Extract the (X, Y) coordinate from the center of the cell holding the provided text.  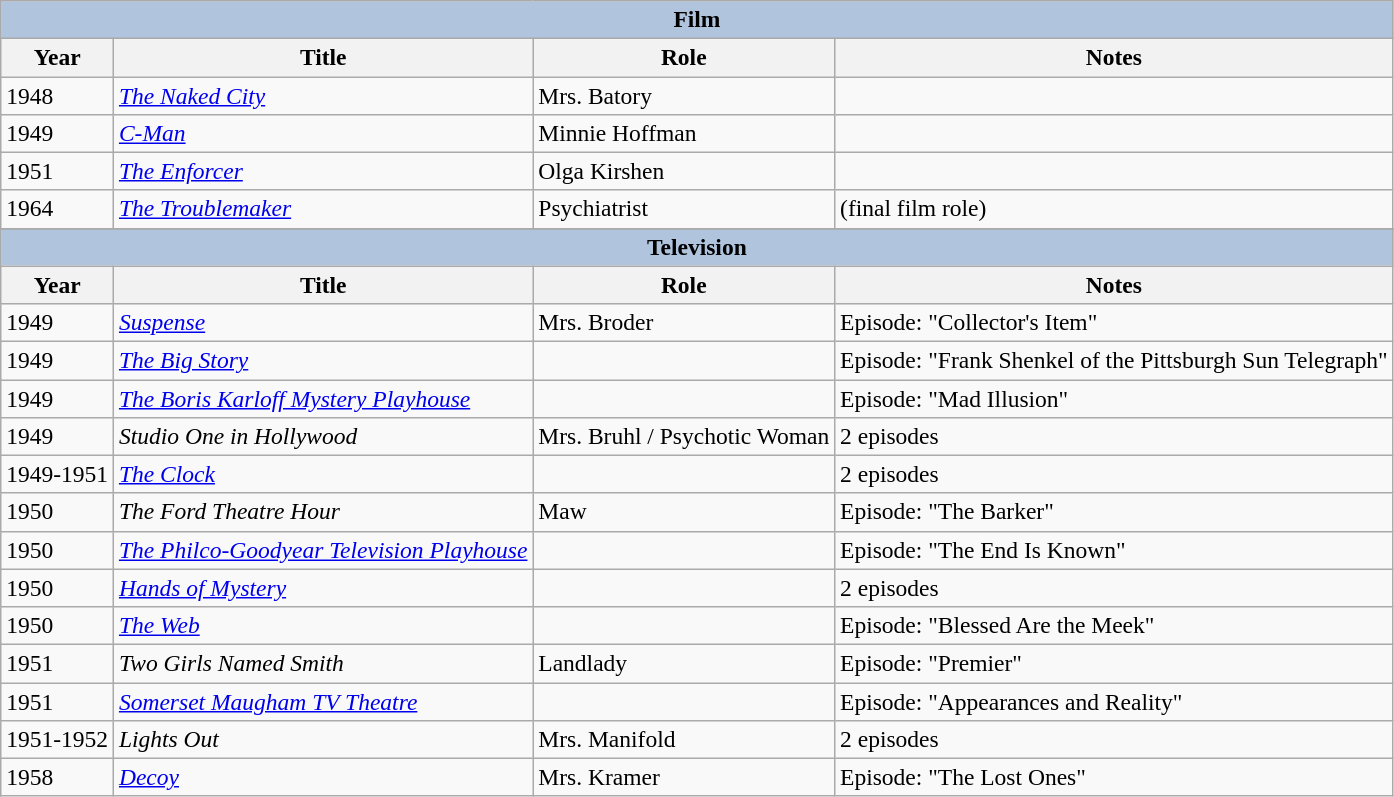
Somerset Maugham TV Theatre (324, 701)
The Big Story (324, 360)
1948 (58, 95)
1951-1952 (58, 739)
Television (697, 247)
1949-1951 (58, 474)
The Naked City (324, 95)
Mrs. Batory (684, 95)
The Ford Theatre Hour (324, 512)
1958 (58, 777)
The Philco-Goodyear Television Playhouse (324, 550)
The Troublemaker (324, 209)
Maw (684, 512)
Episode: "Frank Shenkel of the Pittsburgh Sun Telegraph" (1114, 360)
Episode: "Premier" (1114, 663)
The Clock (324, 474)
The Web (324, 625)
(final film role) (1114, 209)
Mrs. Kramer (684, 777)
Olga Kirshen (684, 171)
Mrs. Broder (684, 322)
Psychiatrist (684, 209)
Episode: "The Barker" (1114, 512)
Episode: "Appearances and Reality" (1114, 701)
Episode: "The End Is Known" (1114, 550)
Lights Out (324, 739)
Episode: "Mad Illusion" (1114, 398)
1964 (58, 209)
Minnie Hoffman (684, 133)
The Boris Karloff Mystery Playhouse (324, 398)
The Enforcer (324, 171)
Landlady (684, 663)
Decoy (324, 777)
Studio One in Hollywood (324, 436)
Mrs. Manifold (684, 739)
C-Man (324, 133)
Episode: "The Lost Ones" (1114, 777)
Two Girls Named Smith (324, 663)
Suspense (324, 322)
Mrs. Bruhl / Psychotic Woman (684, 436)
Hands of Mystery (324, 588)
Episode: "Collector's Item" (1114, 322)
Episode: "Blessed Are the Meek" (1114, 625)
Film (697, 19)
